Search for the cell housing the specified text and yield its (x, y) center coordinate. 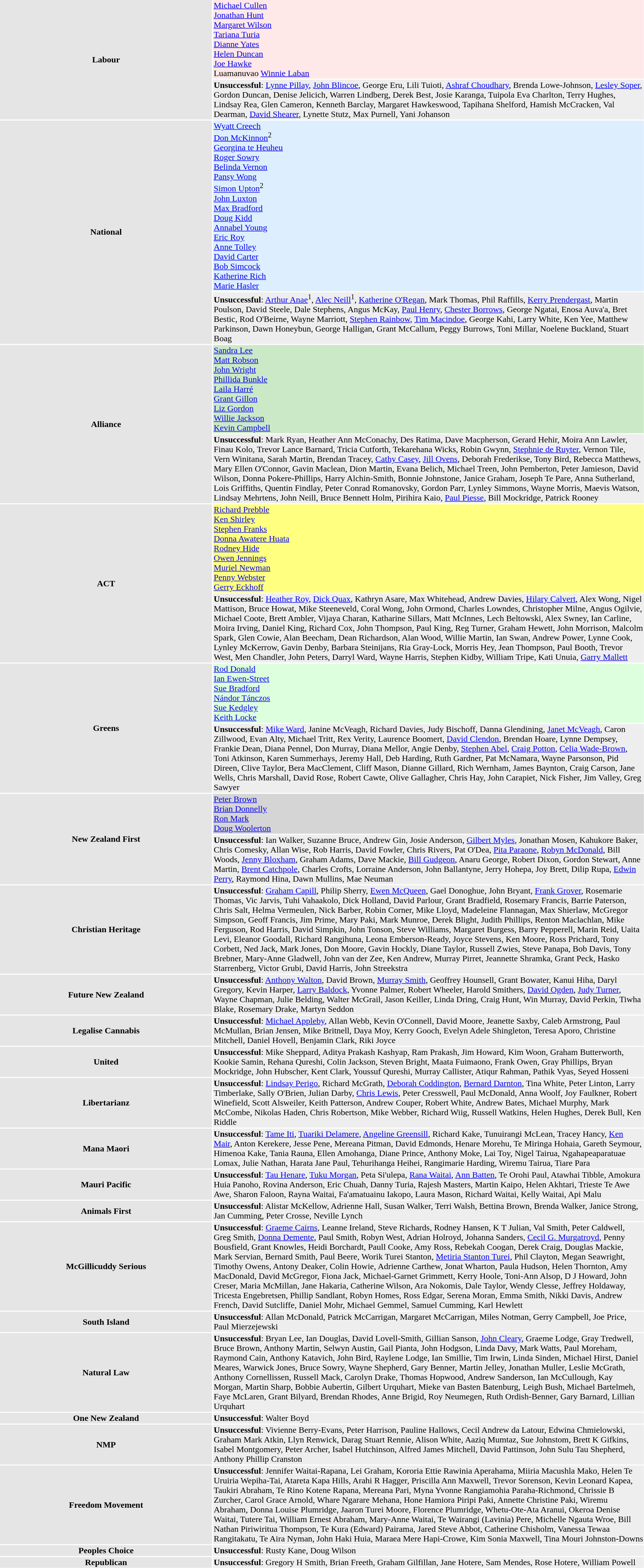
Unsuccessful: Rusty Kane, Doug Wilson (428, 1550)
Mauri Pacific (106, 1184)
Unsuccessful: Walter Boyd (428, 1418)
Unsuccessful: Allan McDonald, Patrick McCarrigan, Margaret McCarrigan, Miles Notman, Gerry Campbell, Joe Price, Paul Mierzejewski (428, 1322)
Peter BrownBrian DonnellyRon MarkDoug Woolerton (428, 814)
Rod DonaldIan Ewen-StreetSue BradfordNándor TánczosSue KedgleyKeith Locke (428, 693)
Alliance (106, 424)
Libertarianz (106, 1103)
Peoples Choice (106, 1550)
Mana Maori (106, 1148)
Unsuccessful: Gregory H Smith, Brian Freeth, Graham Gilfillan, Jane Hotere, Sam Mendes, Rose Hotere, William Powell (428, 1562)
Legalise Cannabis (106, 1031)
New Zealand First (106, 839)
United (106, 1062)
Republican (106, 1562)
McGillicuddy Serious (106, 1266)
Animals First (106, 1211)
South Island (106, 1322)
ACT (106, 583)
Natural Law (106, 1372)
Sandra LeeMatt RobsonJohn WrightPhillida BunkleLaila HarréGrant GillonLiz GordonWillie JacksonKevin Campbell (428, 389)
National (106, 232)
Labour (106, 60)
Freedom Movement (106, 1505)
Michael CullenJonathan HuntMargaret WilsonTariana TuriaDianne YatesHelen DuncanJoe HawkeLuamanuvao Winnie Laban (428, 39)
NMP (106, 1445)
Richard PrebbleKen ShirleyStephen FranksDonna Awatere HuataRodney HideOwen JenningsMuriel NewmanPenny WebsterGerry Eckhoff (428, 548)
One New Zealand (106, 1418)
Greens (106, 728)
Future New Zealand (106, 995)
Christian Heritage (106, 929)
